Output the (x, y) coordinate of the center of the cell containing the given text.  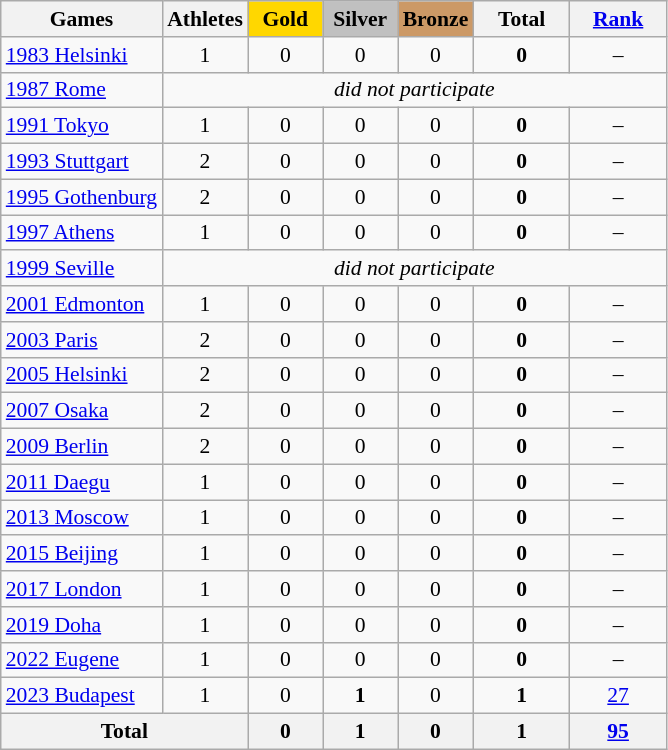
2017 London (82, 589)
1999 Seville (82, 269)
2001 Edmonton (82, 304)
1993 Stuttgart (82, 162)
2003 Paris (82, 340)
1995 Gothenburg (82, 197)
2013 Moscow (82, 518)
Bronze (436, 19)
2022 Eugene (82, 660)
Rank (618, 19)
Gold (286, 19)
2009 Berlin (82, 447)
2005 Helsinki (82, 375)
2023 Budapest (82, 696)
2011 Daegu (82, 482)
2007 Osaka (82, 411)
1987 Rome (82, 90)
95 (618, 732)
1991 Tokyo (82, 126)
27 (618, 696)
2019 Doha (82, 625)
Silver (360, 19)
Games (82, 19)
1997 Athens (82, 233)
2015 Beijing (82, 554)
1983 Helsinki (82, 55)
Athletes (205, 19)
